Output the (X, Y) coordinate of the center of the cell containing the given text.  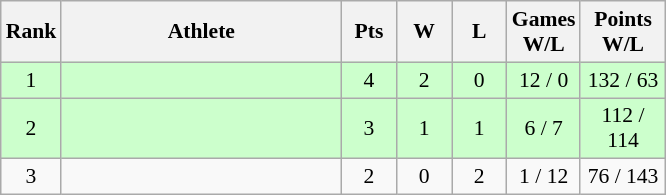
112 / 114 (622, 128)
Pts (368, 32)
4 (368, 80)
6 / 7 (544, 128)
76 / 143 (622, 177)
W (424, 32)
Rank (32, 32)
Athlete (201, 32)
1 / 12 (544, 177)
GamesW/L (544, 32)
L (480, 32)
12 / 0 (544, 80)
PointsW/L (622, 32)
132 / 63 (622, 80)
